Locate the cell with the specified text and output its [x, y] center coordinate. 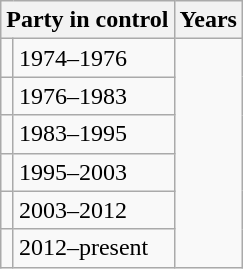
1983–1995 [94, 134]
2003–2012 [94, 210]
2012–present [94, 248]
1976–1983 [94, 96]
1974–1976 [94, 58]
Years [208, 20]
Party in control [88, 20]
1995–2003 [94, 172]
